Return the [X, Y] coordinate for the center point of the cell that contains the specified text.  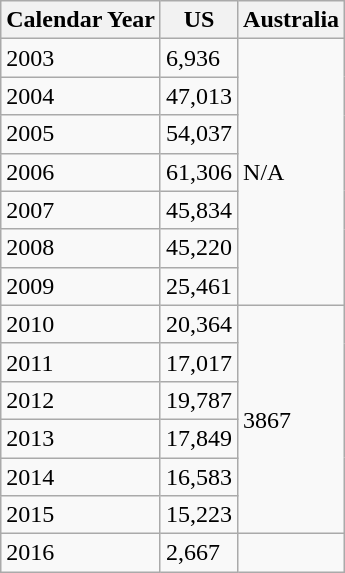
45,220 [198, 248]
3867 [292, 419]
2003 [81, 58]
2,667 [198, 553]
2007 [81, 210]
2009 [81, 286]
20,364 [198, 324]
2012 [81, 400]
2015 [81, 515]
US [198, 20]
2016 [81, 553]
2006 [81, 172]
47,013 [198, 96]
2005 [81, 134]
17,017 [198, 362]
16,583 [198, 477]
2004 [81, 96]
17,849 [198, 438]
N/A [292, 172]
45,834 [198, 210]
2011 [81, 362]
54,037 [198, 134]
61,306 [198, 172]
2014 [81, 477]
19,787 [198, 400]
Calendar Year [81, 20]
Australia [292, 20]
2008 [81, 248]
25,461 [198, 286]
2013 [81, 438]
6,936 [198, 58]
2010 [81, 324]
15,223 [198, 515]
